Determine the [X, Y] coordinate at the center of the cell enclosing the given text.  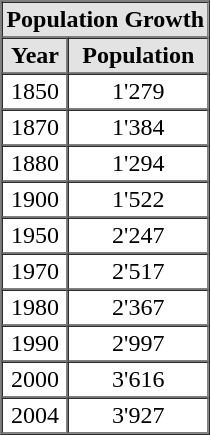
2'247 [138, 236]
1870 [35, 128]
3'927 [138, 416]
1970 [35, 272]
1880 [35, 164]
1950 [35, 236]
2'367 [138, 308]
1980 [35, 308]
1'522 [138, 200]
1900 [35, 200]
1'279 [138, 92]
1850 [35, 92]
2004 [35, 416]
Year [35, 56]
Population Growth [106, 20]
Population [138, 56]
1'294 [138, 164]
1990 [35, 344]
2'517 [138, 272]
3'616 [138, 380]
1'384 [138, 128]
2000 [35, 380]
2'997 [138, 344]
